Return (x, y) of the center of cell containing provided text 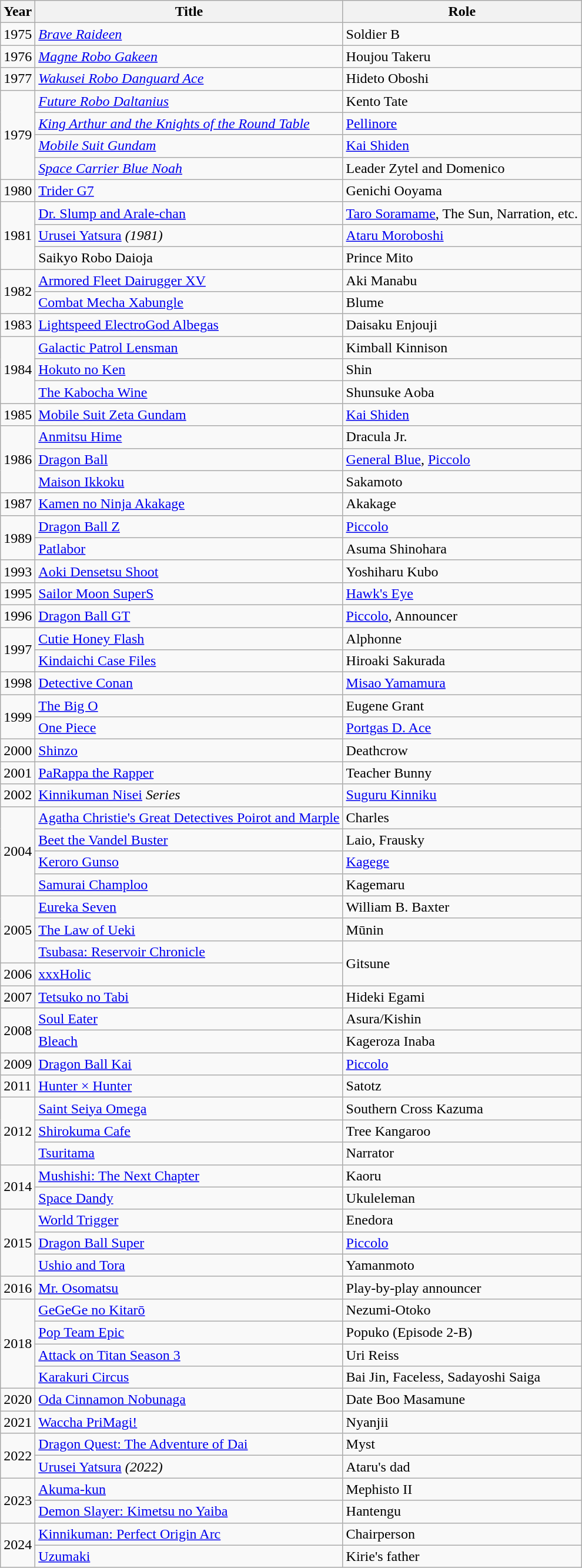
King Arthur and the Knights of the Round Table (189, 124)
Kindaichi Case Files (189, 661)
Maison Ikkoku (189, 482)
World Trigger (189, 1220)
Eugene Grant (462, 706)
Saikyo Robo Daioja (189, 258)
Satotz (462, 1086)
Yoshiharu Kubo (462, 571)
Pop Team Epic (189, 1332)
2015 (18, 1243)
Cutie Honey Flash (189, 638)
1993 (18, 571)
Misao Yamamura (462, 683)
2008 (18, 1030)
1998 (18, 683)
Anmitsu Hime (189, 437)
Mephisto II (462, 1489)
Genichi Ooyama (462, 191)
Taro Soramame, The Sun, Narration, etc. (462, 213)
Ushio and Tora (189, 1265)
Date Boo Masamune (462, 1400)
Space Dandy (189, 1198)
2021 (18, 1422)
Patlabor (189, 549)
Hokuto no Ken (189, 370)
Portgas D. Ace (462, 728)
Charles (462, 818)
Trider G7 (189, 191)
2001 (18, 773)
Kento Tate (462, 101)
Popuko (Episode 2-B) (462, 1332)
2022 (18, 1456)
Shin (462, 370)
Eureka Seven (189, 907)
Ataru Moroboshi (462, 235)
General Blue, Piccolo (462, 459)
Aki Manabu (462, 281)
1989 (18, 538)
2002 (18, 795)
Kaoru (462, 1176)
Shinzo (189, 750)
Daisaku Enjouji (462, 325)
Tsuritama (189, 1153)
Dragon Quest: The Adventure of Dai (189, 1444)
Kagemaru (462, 885)
Akuma-kun (189, 1489)
Nyanjii (462, 1422)
2005 (18, 929)
Kinnikuman Nisei Series (189, 795)
Brave Raideen (189, 34)
Hiroaki Sakurada (462, 661)
Prince Mito (462, 258)
Dragon Ball (189, 459)
2000 (18, 750)
Ukuleleman (462, 1198)
1979 (18, 135)
2011 (18, 1086)
1986 (18, 459)
Bleach (189, 1042)
1976 (18, 56)
GeGeGe no Kitarō (189, 1310)
2020 (18, 1400)
Leader Zytel and Domenico (462, 168)
Hantengu (462, 1512)
Myst (462, 1444)
Chairperson (462, 1534)
Blume (462, 303)
Dragon Ball GT (189, 616)
Sakamoto (462, 482)
Yamanmoto (462, 1265)
Soldier B (462, 34)
1987 (18, 504)
Mūnin (462, 929)
Mobile Suit Gundam (189, 146)
Hunter × Hunter (189, 1086)
Soul Eater (189, 1019)
Kinnikuman: Perfect Origin Arc (189, 1534)
2016 (18, 1287)
2014 (18, 1187)
Dracula Jr. (462, 437)
Urusei Yatsura (1981) (189, 235)
1983 (18, 325)
Laio, Frausky (462, 840)
2006 (18, 974)
The Law of Ueki (189, 929)
Piccolo, Announcer (462, 616)
2018 (18, 1343)
Detective Conan (189, 683)
Samurai Champloo (189, 885)
Karakuri Circus (189, 1377)
xxxHolic (189, 974)
Tetsuko no Tabi (189, 997)
Mr. Osomatsu (189, 1287)
Hideki Egami (462, 997)
Kageroza Inaba (462, 1042)
Dragon Ball Z (189, 526)
Asuma Shinohara (462, 549)
Narrator (462, 1153)
Mushishi: The Next Chapter (189, 1176)
Akakage (462, 504)
1995 (18, 593)
Hawk's Eye (462, 593)
2023 (18, 1500)
One Piece (189, 728)
Kirie's father (462, 1556)
Title (189, 12)
Future Robo Daltanius (189, 101)
Kimball Kinnison (462, 348)
2024 (18, 1545)
1975 (18, 34)
Tree Kangaroo (462, 1131)
1982 (18, 292)
Alphonne (462, 638)
Dragon Ball Super (189, 1243)
PaRappa the Rapper (189, 773)
Urusei Yatsura (2022) (189, 1467)
Gitsune (462, 963)
Agatha Christie's Great Detectives Poirot and Marple (189, 818)
1980 (18, 191)
2012 (18, 1131)
Demon Slayer: Kimetsu no Yaiba (189, 1512)
Southern Cross Kazuma (462, 1109)
Dragon Ball Kai (189, 1064)
Suguru Kinniku (462, 795)
Lightspeed ElectroGod Albegas (189, 325)
2007 (18, 997)
Saint Seiya Omega (189, 1109)
Tsubasa: Reservoir Chronicle (189, 952)
Combat Mecha Xabungle (189, 303)
Teacher Bunny (462, 773)
Asura/Kishin (462, 1019)
Bai Jin, Faceless, Sadayoshi Saiga (462, 1377)
1981 (18, 235)
Attack on Titan Season 3 (189, 1355)
Wakusei Robo Danguard Ace (189, 79)
Sailor Moon SuperS (189, 593)
1984 (18, 370)
Kagege (462, 862)
Armored Fleet Dairugger XV (189, 281)
William B. Baxter (462, 907)
Space Carrier Blue Noah (189, 168)
2004 (18, 851)
Nezumi-Otoko (462, 1310)
2009 (18, 1064)
1985 (18, 415)
Beet the Vandel Buster (189, 840)
Shirokuma Cafe (189, 1131)
Kamen no Ninja Akakage (189, 504)
Oda Cinnamon Nobunaga (189, 1400)
1977 (18, 79)
Shunsuke Aoba (462, 392)
Hideto Oboshi (462, 79)
Play-by-play announcer (462, 1287)
Uzumaki (189, 1556)
Houjou Takeru (462, 56)
Keroro Gunso (189, 862)
1997 (18, 649)
Role (462, 12)
Magne Robo Gakeen (189, 56)
Uri Reiss (462, 1355)
The Big O (189, 706)
Ataru's dad (462, 1467)
Mobile Suit Zeta Gundam (189, 415)
Aoki Densetsu Shoot (189, 571)
Galactic Patrol Lensman (189, 348)
Deathcrow (462, 750)
Waccha PriMagi! (189, 1422)
Enedora (462, 1220)
Pellinore (462, 124)
Year (18, 12)
1996 (18, 616)
The Kabocha Wine (189, 392)
Dr. Slump and Arale-chan (189, 213)
1999 (18, 717)
